Extract the [X, Y] coordinate from the center of the cell holding the provided text.  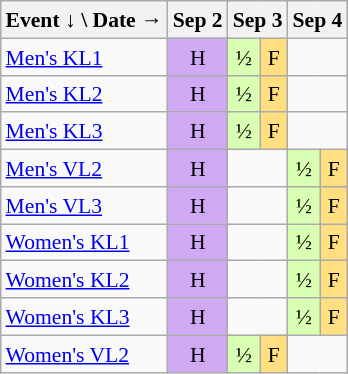
Men's KL2 [84, 94]
Men's VL3 [84, 204]
Sep 3 [258, 20]
Men's VL2 [84, 168]
Women's KL1 [84, 242]
Sep 4 [318, 20]
Event ↓ \ Date → [84, 20]
Women's KL2 [84, 280]
Women's VL2 [84, 354]
Sep 2 [198, 20]
Men's KL3 [84, 130]
Men's KL1 [84, 56]
Women's KL3 [84, 316]
